Pinpoint the cell where the given text exists, returning its [x, y] midpoint coordinate. 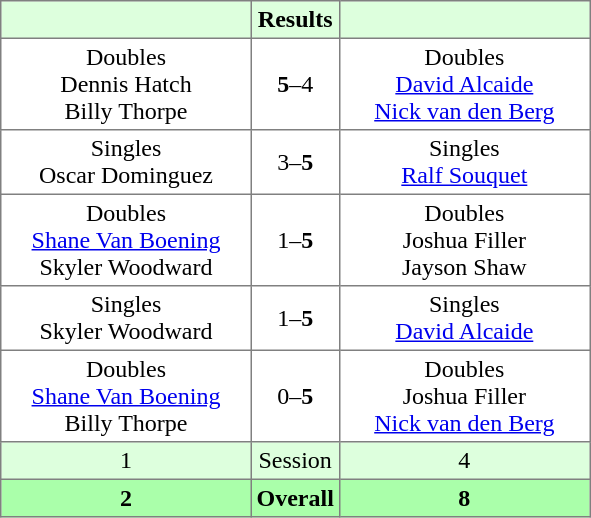
Results [295, 20]
DoublesJoshua FillerNick van den Berg [464, 396]
4 [464, 461]
5–4 [295, 84]
Session [295, 461]
SinglesOscar Dominguez [126, 162]
SinglesSkyler Woodward [126, 318]
1 [126, 461]
DoublesShane Van BoeningSkyler Woodward [126, 240]
DoublesJoshua FillerJayson Shaw [464, 240]
8 [464, 498]
DoublesShane Van BoeningBilly Thorpe [126, 396]
SinglesDavid Alcaide [464, 318]
2 [126, 498]
Overall [295, 498]
DoublesDennis HatchBilly Thorpe [126, 84]
SinglesRalf Souquet [464, 162]
3–5 [295, 162]
0–5 [295, 396]
DoublesDavid AlcaideNick van den Berg [464, 84]
